Return the [X, Y] coordinate for the center point of the cell that contains the specified text.  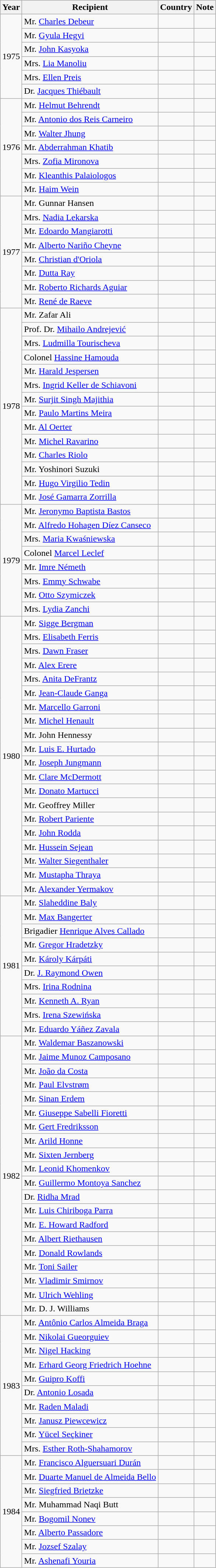
Mr. Yücel Seçkiner [90, 1435]
Mr. Sinan Erdem [90, 1099]
Mrs. Zofia Mironova [90, 161]
Mr. Donato Martucci [90, 791]
Mr. Eduardo Yáñez Zavala [90, 1029]
Mr. E. Howard Radford [90, 1225]
Mr. Robert Pariente [90, 819]
Mr. John Rodda [90, 833]
Mr. Charles Riolo [90, 455]
Mr. Gyula Hegyi [90, 35]
Mr. Gunnar Hansen [90, 203]
Mr. Nikolai Gueorguiev [90, 1337]
Mr. Mustapha Thraya [90, 875]
Mr. Kenneth A. Ryan [90, 1001]
Mr. Toni Sailer [90, 1267]
Mr. Edoardo Mangiarotti [90, 231]
Mr. Janusz Piewcewicz [90, 1421]
Mr. Al Oerter [90, 427]
1976 [11, 147]
Mr. Imre Németh [90, 567]
Mr. Jean-Claude Ganga [90, 693]
Year [11, 7]
Mr. Haim Wein [90, 189]
Mr. René de Raeve [90, 301]
Colonel Marcel Leclef [90, 553]
1981 [11, 966]
1979 [11, 560]
Mrs. Lia Manoliu [90, 63]
Mrs. Emmy Schwabe [90, 581]
Mr. Luis E. Hurtado [90, 749]
Mr. Walter Siegenthaler [90, 861]
Mr. Vladimir Smirnov [90, 1281]
Mr. João da Costa [90, 1071]
1983 [11, 1386]
Dr. Jacques Thiébault [90, 91]
Mr. Alberto Nariño Cheyne [90, 245]
Brigadier Henrique Alves Callado [90, 931]
Mr. Gert Fredriksson [90, 1127]
Mrs. Ingrid Keller de Schiavoni [90, 385]
Mr. John Kasyoka [90, 49]
Mrs. Irena Szewińska [90, 1015]
Dr. Ridha Mrad [90, 1197]
Prof. Dr. Mihailo Andrejević [90, 329]
Note [205, 7]
Mr. Francisco Alguersuari Durán [90, 1462]
Mr. Albert Riethausen [90, 1239]
Mr. Muhammad Naqi Butt [90, 1504]
Mr. Alexander Yermakov [90, 889]
Mr. Marcello Garroni [90, 707]
Mr. Yoshinori Suzuki [90, 469]
Mr. Raden Maladi [90, 1407]
Mrs. Lydia Zanchi [90, 609]
Mr. Christian d'Oriola [90, 259]
Mr. Paul Elvstrøm [90, 1085]
Mr. Antonio dos Reis Carneiro [90, 119]
Mr. Luis Chiriboga Parra [90, 1211]
Mr. Guillermo Montoya Sanchez [90, 1183]
Mr. Arild Honne [90, 1141]
Mr. Sigge Bergman [90, 623]
Mrs. Nadia Lekarska [90, 217]
Mr. Clare McDermott [90, 777]
1975 [11, 56]
Colonel Hassine Hamouda [90, 357]
Mr. Geoffrey Miller [90, 805]
Mrs. Esther Roth-Shahamorov [90, 1449]
Mr. Otto Szymiczek [90, 595]
Mrs. Anita DeFrantz [90, 679]
Dr. Antonio Losada [90, 1393]
Mr. Jeronymo Baptista Bastos [90, 511]
Mrs. Elisabeth Ferris [90, 637]
Mr. Sixten Jernberg [90, 1155]
Mr. Erhard Georg Friedrich Hoehne [90, 1365]
1984 [11, 1511]
1977 [11, 252]
Mr. Michel Henault [90, 721]
Mr. Roberto Richards Aguiar [90, 287]
Mr. Bogomil Nonev [90, 1519]
Mr. Donald Rowlands [90, 1253]
Mrs. Irina Rodnina [90, 987]
Mr. José Gamarra Zorrilla [90, 497]
Mr. Leonid Khomenkov [90, 1169]
Mr. Ulrich Wehling [90, 1294]
Mr. Michel Ravarino [90, 441]
Mr. Surjit Singh Majithia [90, 399]
Mr. Gregor Hradetzky [90, 945]
Mr. Dutta Ray [90, 273]
Mr. Duarte Manuel de Almeida Bello [90, 1476]
1980 [11, 756]
Mr. Slaheddine Baly [90, 903]
Mr. D. J. Williams [90, 1309]
1982 [11, 1176]
Mr. Walter Jhung [90, 133]
Mrs. Maria Kwaśniewska [90, 539]
Mr. Siegfried Brietzke [90, 1490]
Mr. Jozsef Szalay [90, 1547]
Mr. Guipro Koffi [90, 1379]
Mrs. Ludmilla Tourischeva [90, 343]
Mr. Giuseppe Sabelli Fioretti [90, 1113]
Country [176, 7]
Mr. Nigel Hacking [90, 1351]
Mr. Abderrahman Khatib [90, 147]
Mr. Ashenafi Youria [90, 1561]
Mr. Max Bangerter [90, 917]
Mr. Waldemar Baszanowski [90, 1043]
Mr. Helmut Behrendt [90, 105]
Dr. J. Raymond Owen [90, 973]
Mr. Joseph Jungmann [90, 763]
Mr. Paulo Martins Meira [90, 413]
Mr. Alberto Passadore [90, 1533]
Mr. Károly Kárpáti [90, 959]
Mr. John Hennessy [90, 735]
Mr. Zafar Ali [90, 315]
Mrs. Ellen Preis [90, 77]
Mr. Charles Debeur [90, 21]
Recipient [90, 7]
Mr. Harald Jespersen [90, 371]
Mrs. Dawn Fraser [90, 651]
Mr. Jaime Munoz Camposano [90, 1057]
Mr. Alex Erere [90, 665]
Mr. Alfredo Hohagen Díez Canseco [90, 525]
Mr. Hugo Virgilio Tedin [90, 483]
Mr. Kleanthis Palaiologos [90, 175]
1978 [11, 406]
Mr. Antônio Carlos Almeida Braga [90, 1323]
Mr. Hussein Sejean [90, 847]
